Scan for the cell matching the given text and deliver its (x, y) coordinate at center. 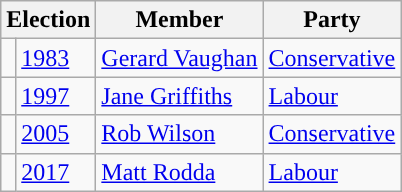
1983 (56, 58)
Rob Wilson (180, 134)
2005 (56, 134)
2017 (56, 172)
Party (332, 20)
Jane Griffiths (180, 96)
Election (48, 20)
Member (180, 20)
Matt Rodda (180, 172)
1997 (56, 96)
Gerard Vaughan (180, 58)
